Detect which cell encompasses the target text, then output its [X, Y] center coordinate. 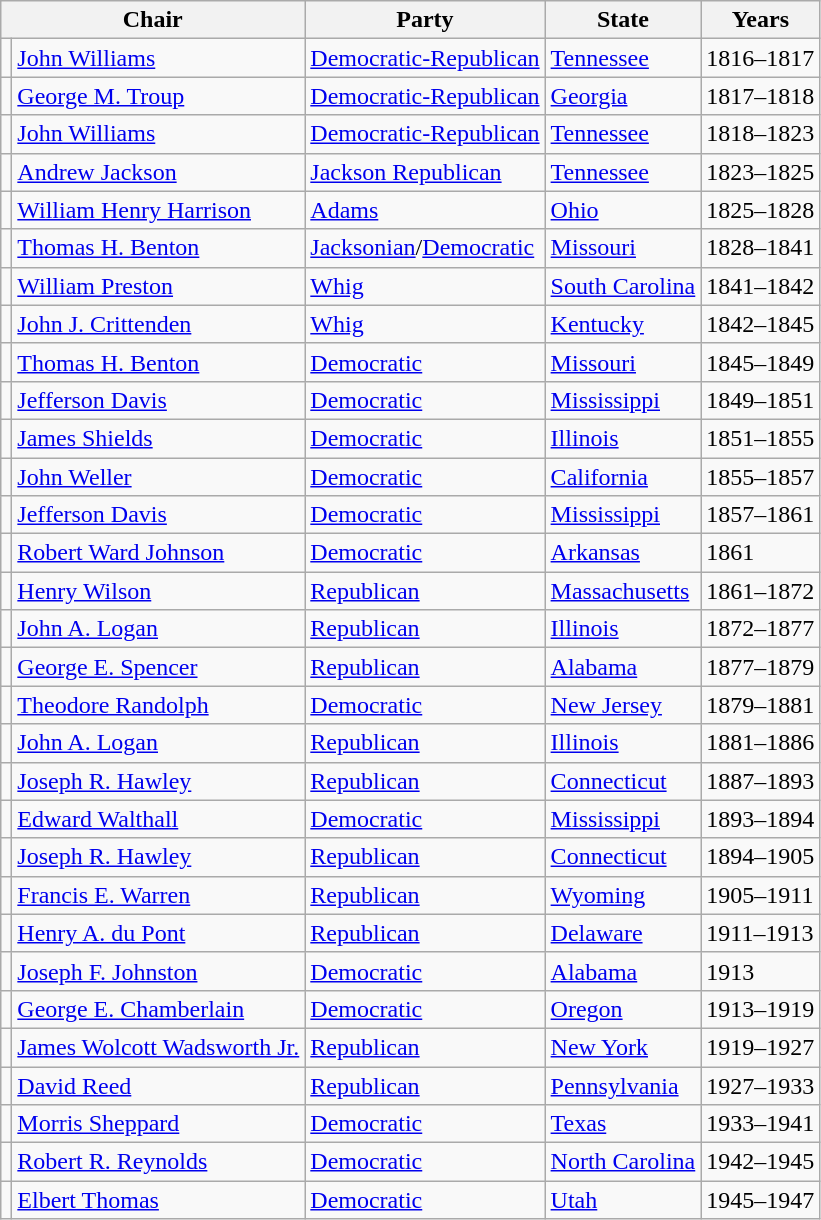
Robert R. Reynolds [158, 1162]
1933–1941 [760, 1124]
Delaware [623, 933]
1828–1841 [760, 248]
Jackson Republican [425, 172]
1879–1881 [760, 705]
Kentucky [623, 324]
George M. Troup [158, 96]
1818–1823 [760, 134]
John J. Crittenden [158, 324]
Wyoming [623, 895]
1893–1894 [760, 819]
State [623, 20]
Texas [623, 1124]
David Reed [158, 1085]
Georgia [623, 96]
Joseph F. Johnston [158, 971]
1816–1817 [760, 58]
South Carolina [623, 286]
1841–1842 [760, 286]
1861–1872 [760, 591]
1913–1919 [760, 1009]
Jacksonian/Democratic [425, 248]
James Shields [158, 438]
1842–1845 [760, 324]
Henry A. du Pont [158, 933]
1849–1851 [760, 400]
Adams [425, 210]
Elbert Thomas [158, 1200]
Utah [623, 1200]
Chair [153, 20]
New York [623, 1047]
New Jersey [623, 705]
1905–1911 [760, 895]
1945–1947 [760, 1200]
1919–1927 [760, 1047]
1823–1825 [760, 172]
Henry Wilson [158, 591]
1825–1828 [760, 210]
Pennsylvania [623, 1085]
1861 [760, 553]
William Preston [158, 286]
Arkansas [623, 553]
1881–1886 [760, 743]
1887–1893 [760, 781]
1845–1849 [760, 362]
1872–1877 [760, 629]
George E. Chamberlain [158, 1009]
John Weller [158, 477]
Francis E. Warren [158, 895]
Theodore Randolph [158, 705]
Morris Sheppard [158, 1124]
1911–1913 [760, 933]
1913 [760, 971]
George E. Spencer [158, 667]
James Wolcott Wadsworth Jr. [158, 1047]
Massachusetts [623, 591]
Robert Ward Johnson [158, 553]
Edward Walthall [158, 819]
1851–1855 [760, 438]
Andrew Jackson [158, 172]
North Carolina [623, 1162]
William Henry Harrison [158, 210]
1894–1905 [760, 857]
Years [760, 20]
Oregon [623, 1009]
1855–1857 [760, 477]
California [623, 477]
1857–1861 [760, 515]
1942–1945 [760, 1162]
1877–1879 [760, 667]
Party [425, 20]
Ohio [623, 210]
1817–1818 [760, 96]
1927–1933 [760, 1085]
